Return [x, y] of the center of cell containing provided text 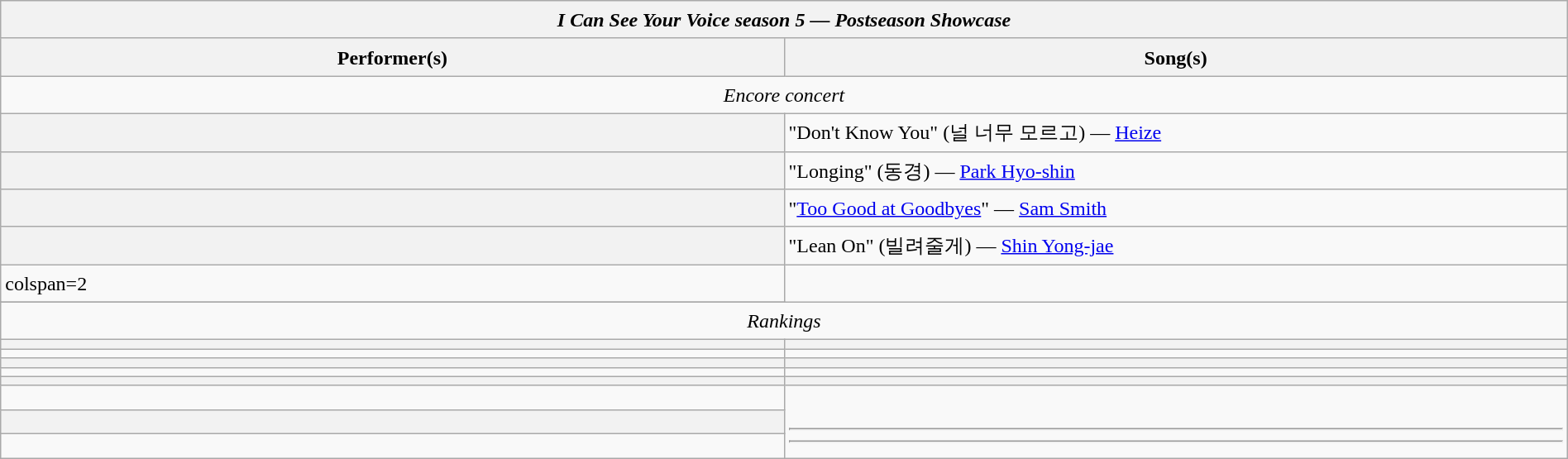
I Can See Your Voice season 5 — Postseason Showcase [784, 20]
"Longing" (동경) — Park Hyo-shin [1176, 170]
Song(s) [1176, 57]
colspan=2 [392, 284]
Encore concert [784, 95]
Rankings [784, 321]
"Don't Know You" (널 너무 모르고) — Heize [1176, 132]
"Lean On" (빌려줄게) — Shin Yong-jae [1176, 246]
Performer(s) [392, 57]
"Too Good at Goodbyes" — Sam Smith [1176, 208]
